Capture the cell that displays the provided text and extract its (X, Y) central coordinate. 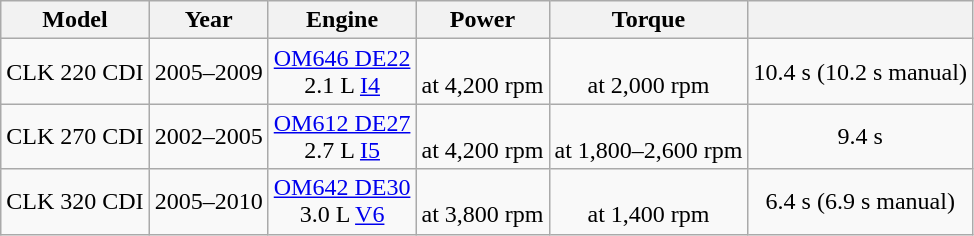
9.4 s (860, 136)
2005–2010 (208, 202)
at 3,800 rpm (482, 202)
CLK 320 CDI (75, 202)
6.4 s (6.9 s manual) (860, 202)
CLK 220 CDI (75, 72)
Year (208, 20)
OM612 DE27 2.7 L I5 (342, 136)
Torque (648, 20)
at 1,800–2,600 rpm (648, 136)
OM642 DE30 3.0 L V6 (342, 202)
Model (75, 20)
10.4 s (10.2 s manual) (860, 72)
at 1,400 rpm (648, 202)
at 2,000 rpm (648, 72)
CLK 270 CDI (75, 136)
Power (482, 20)
OM646 DE22 2.1 L I4 (342, 72)
2005–2009 (208, 72)
2002–2005 (208, 136)
Engine (342, 20)
